Detect which cell encompasses the target text, then output its (x, y) center coordinate. 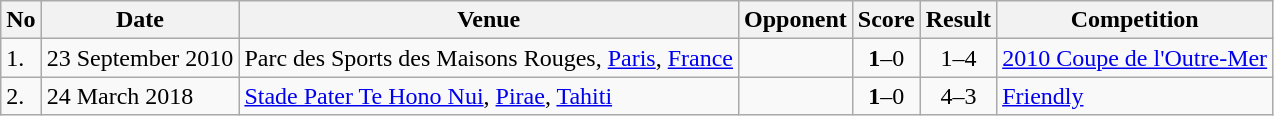
1–4 (958, 58)
2010 Coupe de l'Outre-Mer (1135, 58)
No (21, 20)
Date (140, 20)
1. (21, 58)
Venue (489, 20)
Parc des Sports des Maisons Rouges, Paris, France (489, 58)
Result (958, 20)
23 September 2010 (140, 58)
2. (21, 96)
24 March 2018 (140, 96)
Score (886, 20)
Friendly (1135, 96)
Opponent (796, 20)
Stade Pater Te Hono Nui, Pirae, Tahiti (489, 96)
Competition (1135, 20)
4–3 (958, 96)
